Find where the given text appears and provide that cell's center as (X, Y) coordinate. 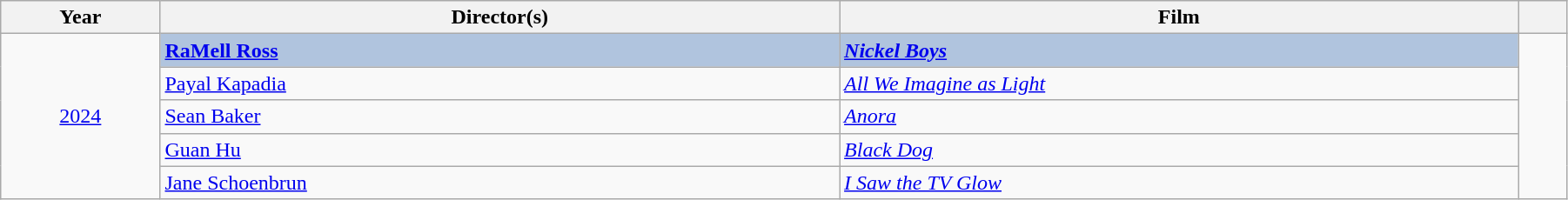
I Saw the TV Glow (1180, 183)
Sean Baker (499, 117)
Black Dog (1180, 150)
Payal Kapadia (499, 83)
Nickel Boys (1180, 50)
All We Imagine as Light (1180, 83)
Anora (1180, 117)
Year (80, 17)
Film (1180, 17)
2024 (80, 117)
Jane Schoenbrun (499, 183)
Director(s) (499, 17)
Guan Hu (499, 150)
RaMell Ross (499, 50)
